For the text-containing cell, return its midpoint in [x, y] coordinate format. 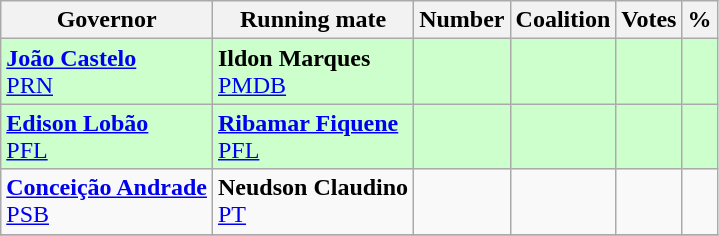
Neudson ClaudinoPT [312, 202]
Governor [107, 20]
Edison LobãoPFL [107, 136]
João CasteloPRN [107, 72]
Coalition [563, 20]
Ribamar FiquenePFL [312, 136]
% [700, 20]
Running mate [312, 20]
Votes [649, 20]
Ildon MarquesPMDB [312, 72]
Conceição AndradePSB [107, 202]
Number [462, 20]
